From the cell containing the given text, extract its center point as (X, Y) coordinate. 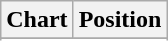
Position (120, 20)
Chart (37, 20)
